Identify which cell holds the provided text, then report its (X, Y) central coordinate. 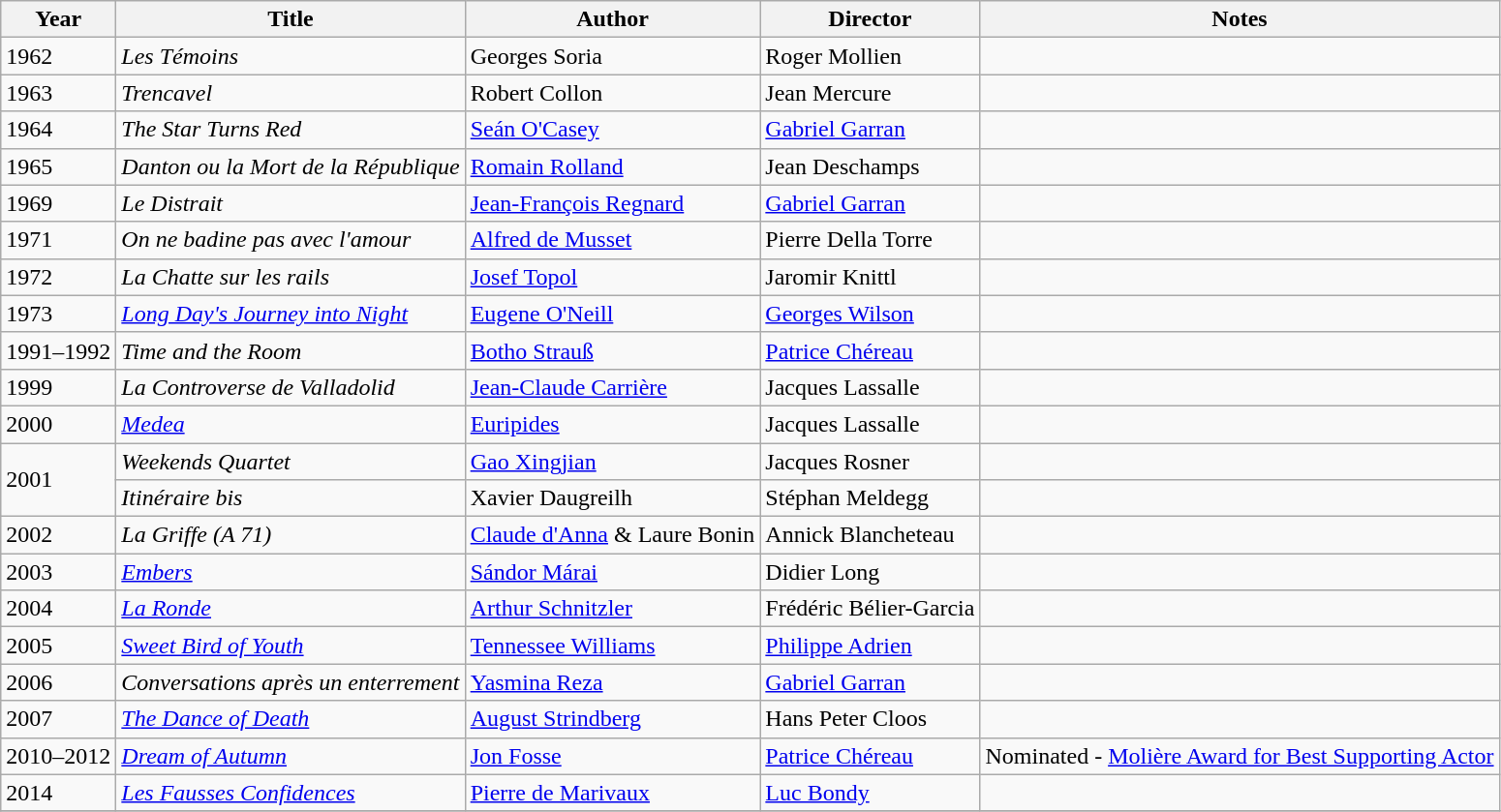
Les Fausses Confidences (291, 793)
1969 (58, 203)
1973 (58, 314)
Pierre Della Torre (870, 240)
Jean Deschamps (870, 166)
Georges Wilson (870, 314)
Embers (291, 572)
Botho Strauß (612, 350)
1963 (58, 93)
2000 (58, 424)
Philippe Adrien (870, 646)
Arthur Schnitzler (612, 609)
Weekends Quartet (291, 462)
Pierre de Marivaux (612, 793)
Annick Blancheteau (870, 535)
Romain Rolland (612, 166)
Roger Mollien (870, 56)
Jaromir Knittl (870, 277)
Frédéric Bélier-Garcia (870, 609)
Seán O'Casey (612, 130)
La Griffe (A 71) (291, 535)
Director (870, 19)
Medea (291, 424)
Claude d'Anna & Laure Bonin (612, 535)
The Star Turns Red (291, 130)
Josef Topol (612, 277)
2006 (58, 682)
2007 (58, 719)
La Chatte sur les rails (291, 277)
Tennessee Williams (612, 646)
Didier Long (870, 572)
Georges Soria (612, 56)
2014 (58, 793)
Trencavel (291, 93)
Jean Mercure (870, 93)
Long Day's Journey into Night (291, 314)
Yasmina Reza (612, 682)
Nominated - Molière Award for Best Supporting Actor (1240, 756)
Luc Bondy (870, 793)
Conversations après un enterrement (291, 682)
Le Distrait (291, 203)
The Dance of Death (291, 719)
Xavier Daugreilh (612, 498)
Author (612, 19)
On ne badine pas avec l'amour (291, 240)
Gao Xingjian (612, 462)
Alfred de Musset (612, 240)
Stéphan Meldegg (870, 498)
Time and the Room (291, 350)
Jean-François Regnard (612, 203)
Title (291, 19)
1999 (58, 387)
1971 (58, 240)
Jon Fosse (612, 756)
Euripides (612, 424)
Robert Collon (612, 93)
2002 (58, 535)
2003 (58, 572)
1972 (58, 277)
Danton ou la Mort de la République (291, 166)
Notes (1240, 19)
1962 (58, 56)
2005 (58, 646)
Year (58, 19)
1965 (58, 166)
2004 (58, 609)
Eugene O'Neill (612, 314)
Dream of Autumn (291, 756)
Jean-Claude Carrière (612, 387)
Les Témoins (291, 56)
La Controverse de Valladolid (291, 387)
1964 (58, 130)
Sweet Bird of Youth (291, 646)
Hans Peter Cloos (870, 719)
La Ronde (291, 609)
August Strindberg (612, 719)
1991–1992 (58, 350)
Itinéraire bis (291, 498)
2010–2012 (58, 756)
2001 (58, 480)
Jacques Rosner (870, 462)
Sándor Márai (612, 572)
